Return the (x, y) coordinate for the center point of the cell that contains the specified text.  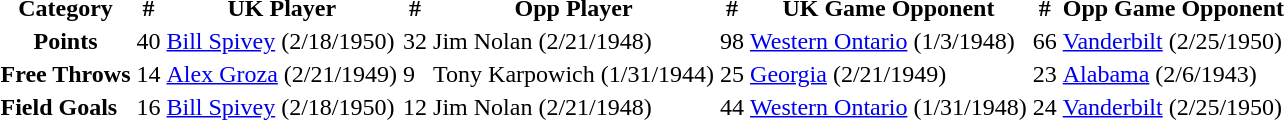
Jim Nolan (2/21/1948) (574, 41)
Western Ontario (1/3/1948) (889, 41)
98 (732, 41)
23 (1044, 74)
40 (148, 41)
Georgia (2/21/1949) (889, 74)
25 (732, 74)
32 (416, 41)
66 (1044, 41)
9 (416, 74)
14 (148, 74)
Alex Groza (2/21/1949) (282, 74)
Tony Karpowich (1/31/1944) (574, 74)
Bill Spivey (2/18/1950) (282, 41)
